Detect which cell encompasses the target text, then output its [x, y] center coordinate. 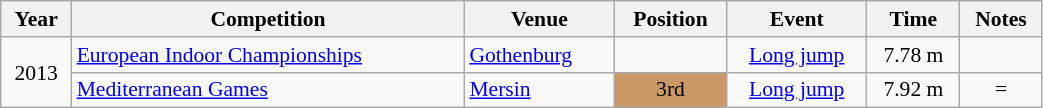
2013 [36, 72]
Notes [1001, 19]
= [1001, 90]
Venue [539, 19]
3rd [670, 90]
Mersin [539, 90]
European Indoor Championships [268, 55]
Event [797, 19]
Mediterranean Games [268, 90]
Gothenburg [539, 55]
Position [670, 19]
Competition [268, 19]
7.92 m [914, 90]
Year [36, 19]
7.78 m [914, 55]
Time [914, 19]
